Search for the cell housing the specified text and yield its (x, y) center coordinate. 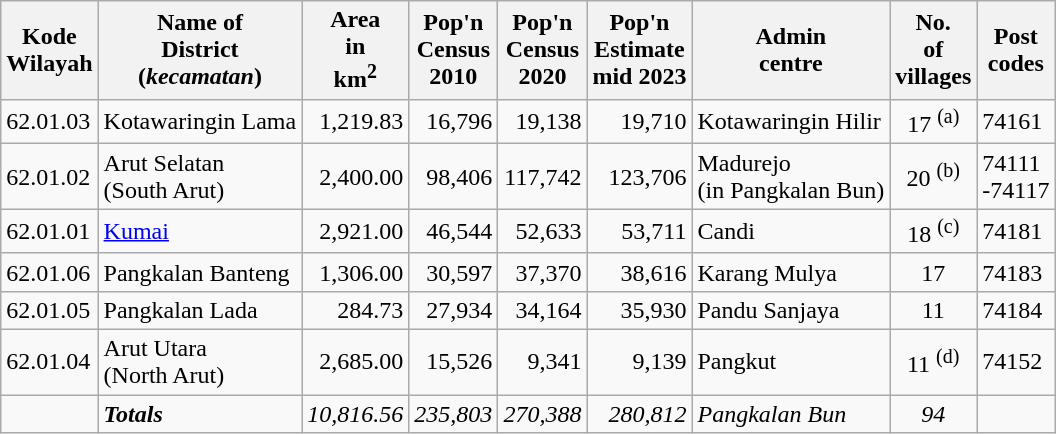
15,526 (454, 362)
19,138 (542, 122)
9,341 (542, 362)
62.01.01 (50, 232)
46,544 (454, 232)
62.01.06 (50, 272)
Kotawaringin Hilir (791, 122)
11 (934, 311)
74111-74117 (1016, 176)
Arut Utara (North Arut) (200, 362)
74152 (1016, 362)
38,616 (640, 272)
Postcodes (1016, 50)
No. ofvillages (934, 50)
2,400.00 (356, 176)
18 (c) (934, 232)
1,219.83 (356, 122)
Name ofDistrict(kecamatan) (200, 50)
Candi (791, 232)
17 (a) (934, 122)
74181 (1016, 232)
Totals (200, 414)
11 (d) (934, 362)
Pangkalan Lada (200, 311)
Pangkut (791, 362)
235,803 (454, 414)
52,633 (542, 232)
Admincentre (791, 50)
20 (b) (934, 176)
2,921.00 (356, 232)
74184 (1016, 311)
74183 (1016, 272)
30,597 (454, 272)
Pangkalan Banteng (200, 272)
10,816.56 (356, 414)
17 (934, 272)
Karang Mulya (791, 272)
Madurejo (in Pangkalan Bun) (791, 176)
Kumai (200, 232)
1,306.00 (356, 272)
Pop'nCensus2020 (542, 50)
Pandu Sanjaya (791, 311)
94 (934, 414)
62.01.03 (50, 122)
37,370 (542, 272)
280,812 (640, 414)
62.01.02 (50, 176)
2,685.00 (356, 362)
35,930 (640, 311)
98,406 (454, 176)
284.73 (356, 311)
Pop'nEstimatemid 2023 (640, 50)
27,934 (454, 311)
34,164 (542, 311)
Arut Selatan (South Arut) (200, 176)
Pangkalan Bun (791, 414)
74161 (1016, 122)
19,710 (640, 122)
270,388 (542, 414)
Pop'nCensus2010 (454, 50)
Kotawaringin Lama (200, 122)
Kode Wilayah (50, 50)
16,796 (454, 122)
123,706 (640, 176)
62.01.04 (50, 362)
117,742 (542, 176)
Area in km2 (356, 50)
9,139 (640, 362)
53,711 (640, 232)
62.01.05 (50, 311)
